Output the [X, Y] coordinate of the center of the cell containing the given text.  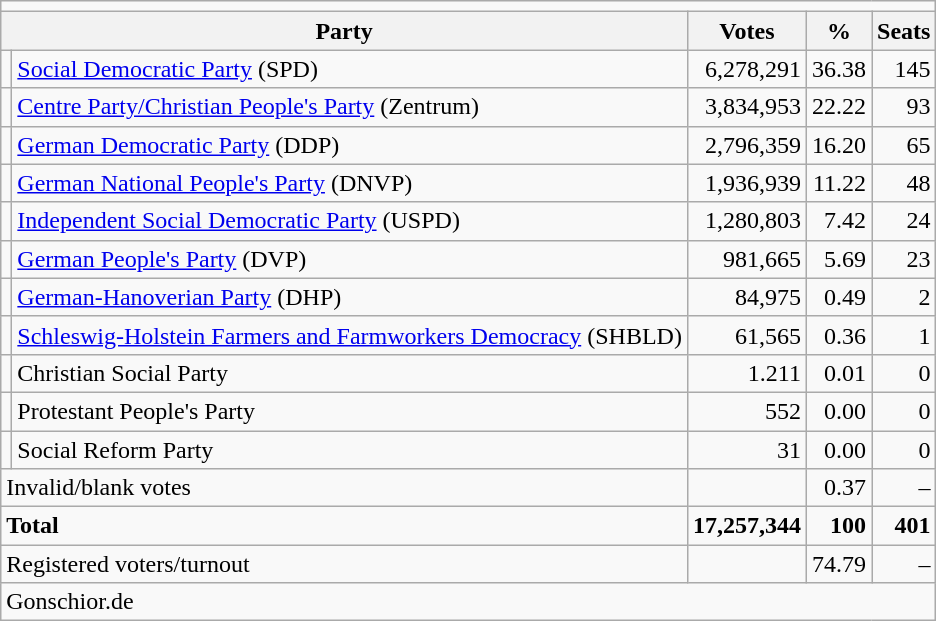
22.22 [838, 107]
Social Reform Party [350, 449]
1 [904, 335]
Social Democratic Party (SPD) [350, 69]
36.38 [838, 69]
Seats [904, 31]
Christian Social Party [350, 373]
16.20 [838, 145]
48 [904, 183]
2,796,359 [746, 145]
11.22 [838, 183]
German National People's Party (DNVP) [350, 183]
0.36 [838, 335]
0.49 [838, 297]
5.69 [838, 259]
1.211 [746, 373]
93 [904, 107]
3,834,953 [746, 107]
401 [904, 526]
Protestant People's Party [350, 411]
Invalid/blank votes [344, 488]
Schleswig-Holstein Farmers and Farmworkers Democracy (SHBLD) [350, 335]
981,665 [746, 259]
Votes [746, 31]
Party [344, 31]
Centre Party/Christian People's Party (Zentrum) [350, 107]
1,280,803 [746, 221]
Registered voters/turnout [344, 564]
Gonschior.de [468, 602]
1,936,939 [746, 183]
84,975 [746, 297]
23 [904, 259]
145 [904, 69]
24 [904, 221]
German People's Party (DVP) [350, 259]
17,257,344 [746, 526]
31 [746, 449]
Independent Social Democratic Party (USPD) [350, 221]
Total [344, 526]
% [838, 31]
74.79 [838, 564]
65 [904, 145]
German Democratic Party (DDP) [350, 145]
2 [904, 297]
552 [746, 411]
61,565 [746, 335]
100 [838, 526]
0.37 [838, 488]
6,278,291 [746, 69]
7.42 [838, 221]
German-Hanoverian Party (DHP) [350, 297]
0.01 [838, 373]
